Extract the [X, Y] coordinate from the center of the cell holding the provided text.  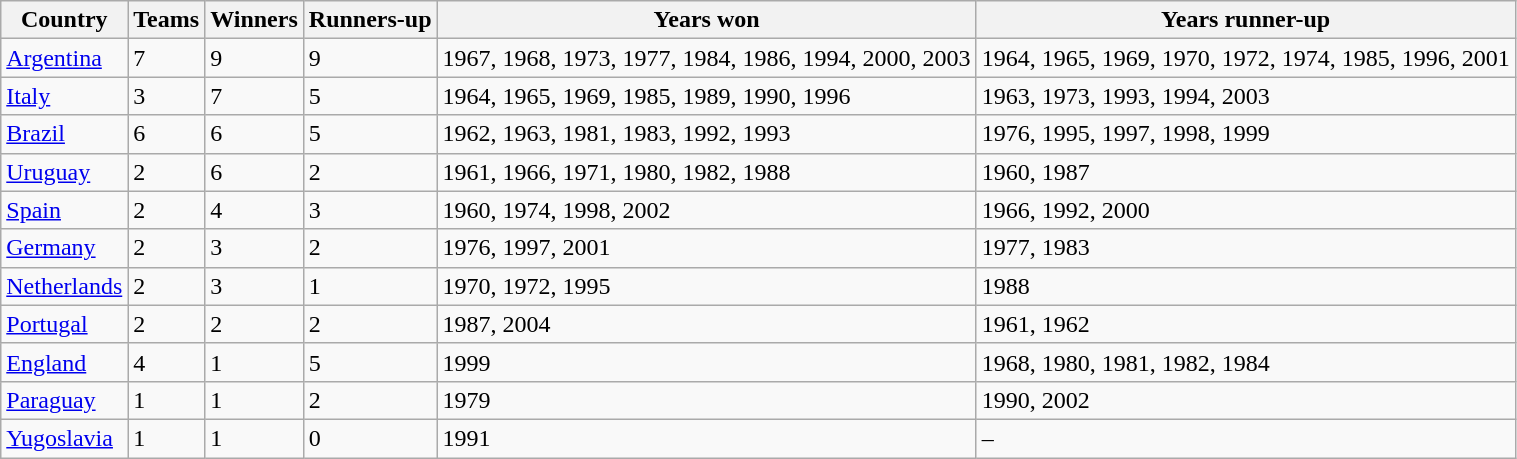
Years won [706, 20]
1976, 1995, 1997, 1998, 1999 [1246, 134]
England [64, 362]
Paraguay [64, 400]
Years runner-up [1246, 20]
Germany [64, 248]
Portugal [64, 324]
Uruguay [64, 172]
Winners [254, 20]
0 [370, 438]
1988 [1246, 286]
Spain [64, 210]
Yugoslavia [64, 438]
Teams [166, 20]
1967, 1968, 1973, 1977, 1984, 1986, 1994, 2000, 2003 [706, 58]
1976, 1997, 2001 [706, 248]
1960, 1974, 1998, 2002 [706, 210]
1962, 1963, 1981, 1983, 1992, 1993 [706, 134]
1963, 1973, 1993, 1994, 2003 [1246, 96]
1966, 1992, 2000 [1246, 210]
Brazil [64, 134]
Netherlands [64, 286]
1961, 1962 [1246, 324]
1987, 2004 [706, 324]
Argentina [64, 58]
1991 [706, 438]
– [1246, 438]
1964, 1965, 1969, 1985, 1989, 1990, 1996 [706, 96]
1970, 1972, 1995 [706, 286]
1977, 1983 [1246, 248]
1979 [706, 400]
1964, 1965, 1969, 1970, 1972, 1974, 1985, 1996, 2001 [1246, 58]
1968, 1980, 1981, 1982, 1984 [1246, 362]
1961, 1966, 1971, 1980, 1982, 1988 [706, 172]
1960, 1987 [1246, 172]
1999 [706, 362]
1990, 2002 [1246, 400]
Country [64, 20]
Runners-up [370, 20]
Italy [64, 96]
